Return the [X, Y] coordinate for the center point of the cell that contains the specified text.  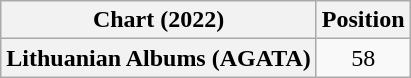
58 [363, 58]
Position [363, 20]
Lithuanian Albums (AGATA) [159, 58]
Chart (2022) [159, 20]
